Return the [x, y] coordinate for the center point of the cell that contains the specified text.  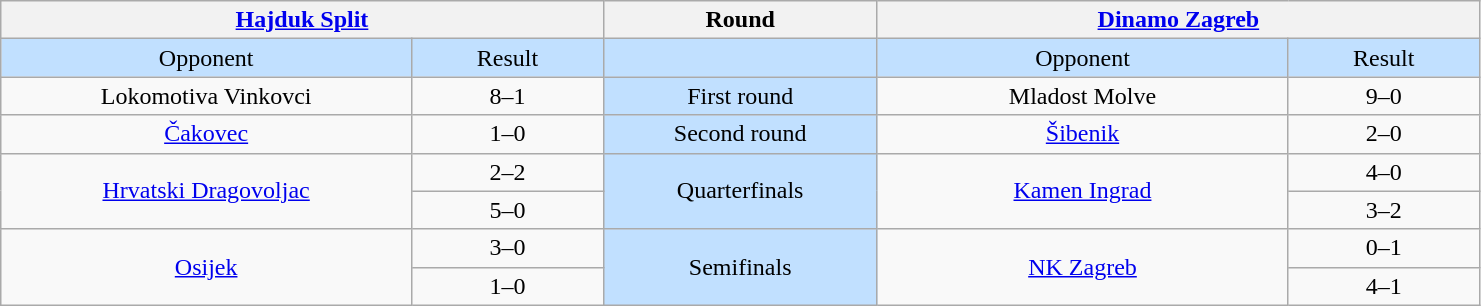
Second round [740, 134]
Čakovec [206, 134]
Mladost Molve [1082, 96]
First round [740, 96]
0–1 [1384, 248]
Quarterfinals [740, 191]
Hajduk Split [302, 20]
Osijek [206, 267]
4–1 [1384, 286]
3–2 [1384, 210]
Lokomotiva Vinkovci [206, 96]
NK Zagreb [1082, 267]
2–2 [508, 172]
4–0 [1384, 172]
Round [740, 20]
Kamen Ingrad [1082, 191]
3–0 [508, 248]
Hrvatski Dragovoljac [206, 191]
8–1 [508, 96]
9–0 [1384, 96]
Dinamo Zagreb [1178, 20]
Šibenik [1082, 134]
2–0 [1384, 134]
Semifinals [740, 267]
5–0 [508, 210]
